From the cell containing the given text, extract its center point as [X, Y] coordinate. 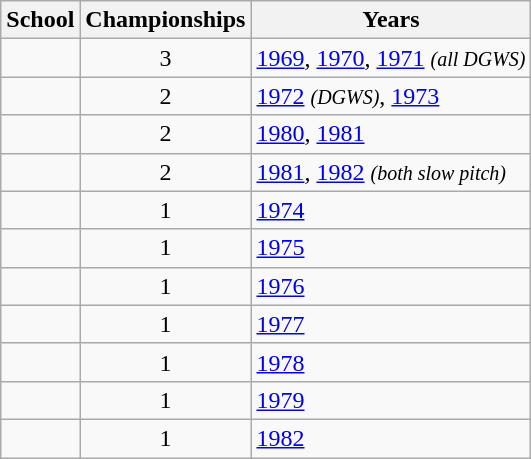
1969, 1970, 1971 (all DGWS) [391, 58]
School [40, 20]
1980, 1981 [391, 134]
1972 (DGWS), 1973 [391, 96]
Years [391, 20]
Championships [166, 20]
3 [166, 58]
1982 [391, 438]
1981, 1982 (both slow pitch) [391, 172]
1974 [391, 210]
1975 [391, 248]
1977 [391, 324]
1976 [391, 286]
1978 [391, 362]
1979 [391, 400]
